Provide the (x, y) coordinate of the cell's center where the given text is located.  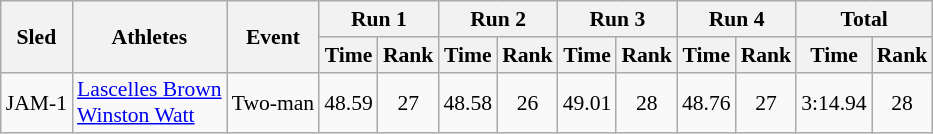
Lascelles BrownWinston Watt (150, 102)
Total (864, 19)
Run 3 (618, 19)
Sled (36, 36)
48.59 (348, 102)
Event (274, 36)
Run 4 (736, 19)
JAM-1 (36, 102)
26 (528, 102)
49.01 (588, 102)
48.58 (468, 102)
Run 1 (378, 19)
Run 2 (498, 19)
Two-man (274, 102)
48.76 (706, 102)
Athletes (150, 36)
3:14.94 (834, 102)
